From the cell containing the given text, extract its center point as (x, y) coordinate. 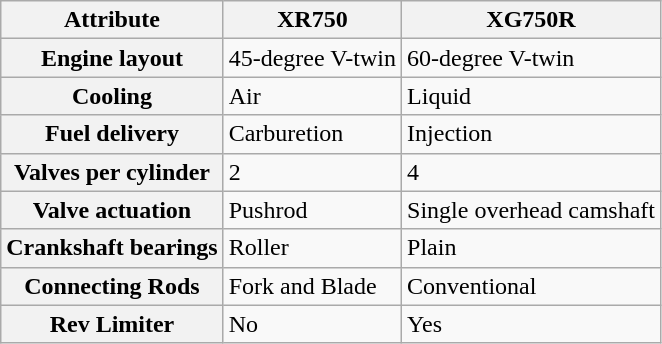
Yes (532, 324)
Attribute (112, 20)
Cooling (112, 96)
Fork and Blade (312, 286)
2 (312, 172)
Single overhead camshaft (532, 210)
No (312, 324)
XR750 (312, 20)
Pushrod (312, 210)
Engine layout (112, 58)
45-degree V-twin (312, 58)
Fuel delivery (112, 134)
Plain (532, 248)
Air (312, 96)
Roller (312, 248)
Crankshaft bearings (112, 248)
60-degree V-twin (532, 58)
Connecting Rods (112, 286)
Valves per cylinder (112, 172)
XG750R (532, 20)
Conventional (532, 286)
Liquid (532, 96)
Rev Limiter (112, 324)
Injection (532, 134)
Carburetion (312, 134)
4 (532, 172)
Valve actuation (112, 210)
